Pinpoint the cell where the given text exists, returning its (x, y) midpoint coordinate. 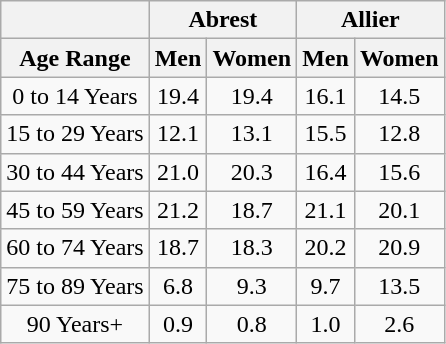
75 to 89 Years (75, 286)
20.1 (399, 210)
20.9 (399, 248)
6.8 (178, 286)
30 to 44 Years (75, 172)
15 to 29 Years (75, 134)
Allier (370, 20)
9.7 (326, 286)
13.1 (252, 134)
0.8 (252, 324)
2.6 (399, 324)
1.0 (326, 324)
13.5 (399, 286)
0.9 (178, 324)
9.3 (252, 286)
60 to 74 Years (75, 248)
21.0 (178, 172)
21.2 (178, 210)
14.5 (399, 96)
16.4 (326, 172)
90 Years+ (75, 324)
Age Range (75, 58)
21.1 (326, 210)
20.3 (252, 172)
15.6 (399, 172)
18.3 (252, 248)
Abrest (222, 20)
15.5 (326, 134)
16.1 (326, 96)
20.2 (326, 248)
12.1 (178, 134)
45 to 59 Years (75, 210)
12.8 (399, 134)
0 to 14 Years (75, 96)
